Pinpoint the cell where the given text exists, returning its [x, y] midpoint coordinate. 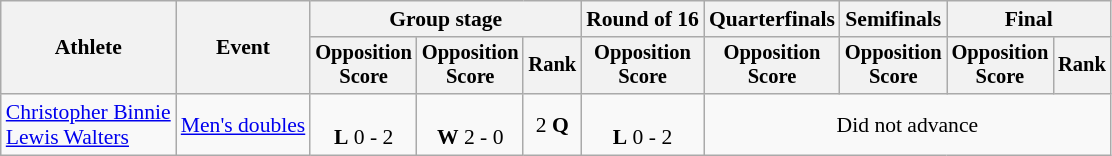
Men's doubles [244, 124]
Semifinals [894, 19]
Final [1029, 19]
Group stage [446, 19]
Did not advance [908, 124]
Quarterfinals [772, 19]
Christopher BinnieLewis Walters [88, 124]
W 2 - 0 [470, 124]
2 Q [552, 124]
Event [244, 48]
Athlete [88, 48]
Round of 16 [642, 19]
